Return (x, y) of the center of cell containing provided text 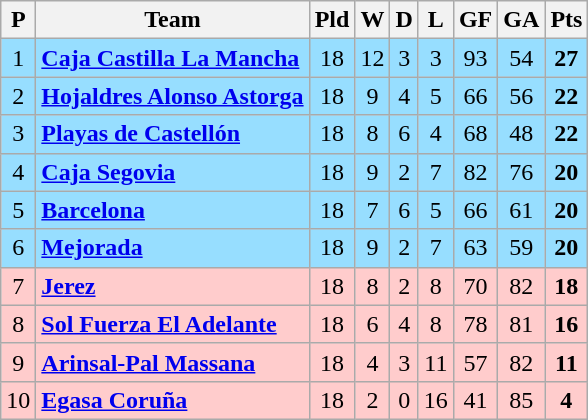
Pts (566, 20)
48 (522, 134)
12 (372, 58)
56 (522, 96)
93 (475, 58)
70 (475, 286)
Caja Castilla La Mancha (172, 58)
Caja Segovia (172, 172)
GF (475, 20)
Playas de Castellón (172, 134)
85 (522, 400)
68 (475, 134)
78 (475, 324)
76 (522, 172)
54 (522, 58)
W (372, 20)
Jerez (172, 286)
Barcelona (172, 210)
Pld (332, 20)
Hojaldres Alonso Astorga (172, 96)
P (18, 20)
L (436, 20)
63 (475, 248)
81 (522, 324)
Egasa Coruña (172, 400)
D (404, 20)
10 (18, 400)
41 (475, 400)
Mejorada (172, 248)
59 (522, 248)
GA (522, 20)
Team (172, 20)
27 (566, 58)
1 (18, 58)
0 (404, 400)
61 (522, 210)
Arinsal-Pal Massana (172, 362)
57 (475, 362)
Sol Fuerza El Adelante (172, 324)
